For the text-containing cell, return its midpoint in (X, Y) coordinate format. 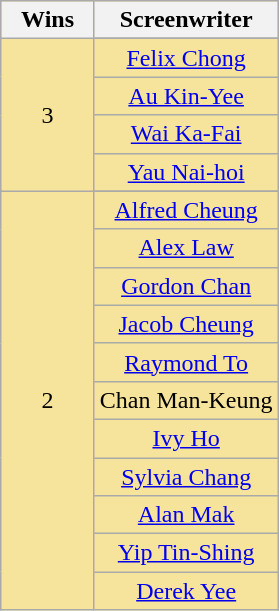
Raymond To (186, 362)
Jacob Cheung (186, 324)
Alan Mak (186, 515)
Alex Law (186, 248)
Sylvia Chang (186, 477)
Chan Man-Keung (186, 400)
Wins (48, 20)
Ivy Ho (186, 438)
Alfred Cheung (186, 210)
Yau Nai-hoi (186, 172)
Yip Tin-Shing (186, 553)
Screenwriter (186, 20)
Au Kin-Yee (186, 96)
Gordon Chan (186, 286)
Derek Yee (186, 591)
2 (48, 400)
Felix Chong (186, 58)
3 (48, 115)
Wai Ka-Fai (186, 134)
